Output the [X, Y] coordinate of the center of the cell containing the given text.  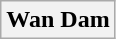
Wan Dam [58, 20]
